Detect which cell encompasses the target text, then output its (X, Y) center coordinate. 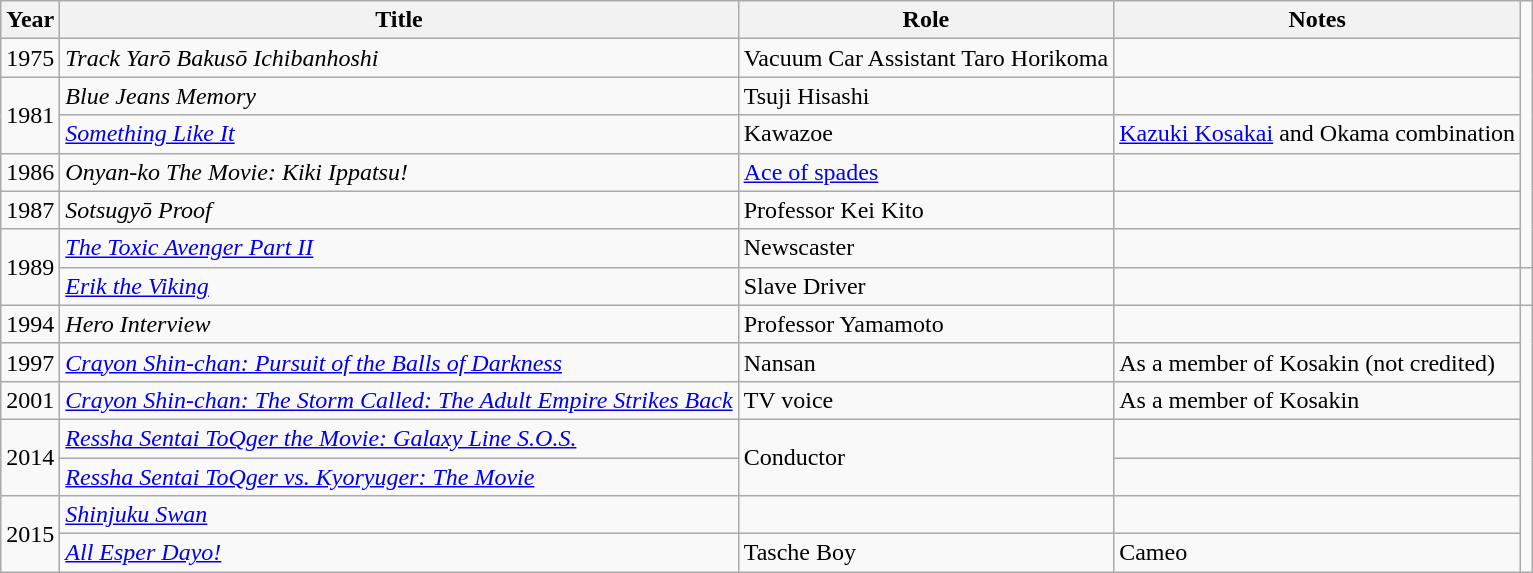
Ressha Sentai ToQger the Movie: Galaxy Line S.O.S. (399, 438)
Crayon Shin-chan: Pursuit of the Balls of Darkness (399, 362)
Slave Driver (926, 286)
Crayon Shin-chan: The Storm Called: The Adult Empire Strikes Back (399, 400)
Role (926, 20)
As a member of Kosakin (not credited) (1318, 362)
Nansan (926, 362)
Vacuum Car Assistant Taro Horikoma (926, 58)
Year (30, 20)
As a member of Kosakin (1318, 400)
Professor Yamamoto (926, 324)
Blue Jeans Memory (399, 96)
TV voice (926, 400)
2015 (30, 534)
Something Like It (399, 134)
Notes (1318, 20)
Hero Interview (399, 324)
Cameo (1318, 553)
1986 (30, 172)
1981 (30, 115)
Onyan-ko The Movie: Kiki Ippatsu! (399, 172)
1994 (30, 324)
Professor Kei Kito (926, 210)
Kawazoe (926, 134)
Tasche Boy (926, 553)
All Esper Dayo! (399, 553)
The Toxic Avenger Part II (399, 248)
Shinjuku Swan (399, 515)
1975 (30, 58)
Conductor (926, 457)
1997 (30, 362)
1987 (30, 210)
Ace of spades (926, 172)
2001 (30, 400)
Erik the Viking (399, 286)
Ressha Sentai ToQger vs. Kyoryuger: The Movie (399, 477)
Newscaster (926, 248)
Track Yarō Bakusō Ichibanhoshi (399, 58)
1989 (30, 267)
Kazuki Kosakai and Okama combination (1318, 134)
Title (399, 20)
Sotsugyō Proof (399, 210)
Tsuji Hisashi (926, 96)
2014 (30, 457)
